Return the [x, y] coordinate for the center point of the cell that contains the specified text.  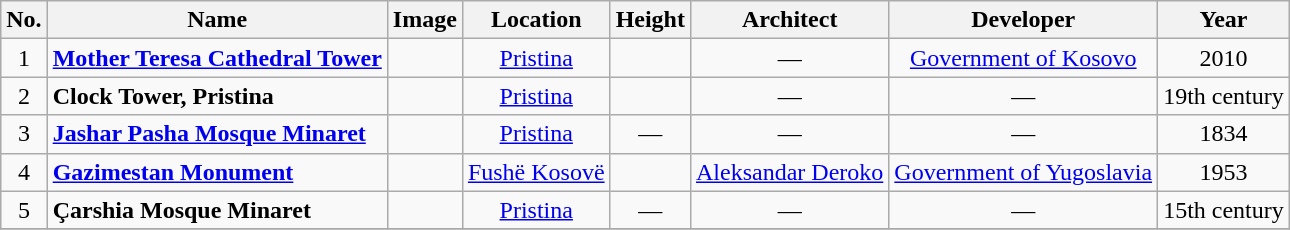
Government of Yugoslavia [1024, 172]
Location [536, 20]
Clock Tower, Pristina [217, 96]
Jashar Pasha Mosque Minaret [217, 134]
Çarshia Mosque Minaret [217, 210]
Mother Teresa Cathedral Tower [217, 58]
No. [24, 20]
2 [24, 96]
Aleksandar Deroko [789, 172]
5 [24, 210]
15th century [1224, 210]
Architect [789, 20]
Government of Kosovo [1024, 58]
2010 [1224, 58]
1 [24, 58]
Name [217, 20]
1834 [1224, 134]
Fushë Kosovë [536, 172]
Image [424, 20]
1953 [1224, 172]
19th century [1224, 96]
Gazimestan Monument [217, 172]
4 [24, 172]
Year [1224, 20]
3 [24, 134]
Developer [1024, 20]
Height [650, 20]
